Search for the cell housing the specified text and yield its [x, y] center coordinate. 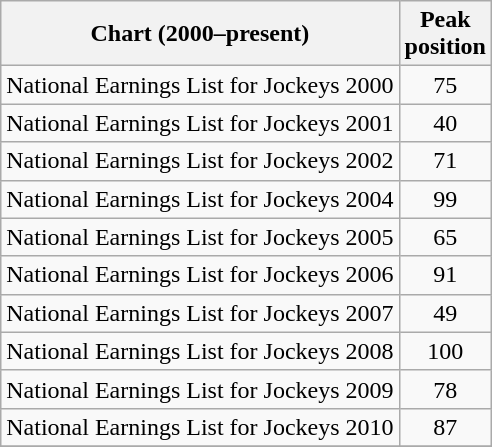
National Earnings List for Jockeys 2005 [200, 237]
49 [445, 313]
Chart (2000–present) [200, 34]
71 [445, 161]
National Earnings List for Jockeys 2006 [200, 275]
91 [445, 275]
National Earnings List for Jockeys 2000 [200, 85]
National Earnings List for Jockeys 2001 [200, 123]
National Earnings List for Jockeys 2009 [200, 389]
National Earnings List for Jockeys 2007 [200, 313]
87 [445, 427]
100 [445, 351]
75 [445, 85]
40 [445, 123]
National Earnings List for Jockeys 2002 [200, 161]
National Earnings List for Jockeys 2010 [200, 427]
National Earnings List for Jockeys 2004 [200, 199]
Peakposition [445, 34]
National Earnings List for Jockeys 2008 [200, 351]
65 [445, 237]
99 [445, 199]
78 [445, 389]
